Pinpoint the cell where the given text exists, returning its (X, Y) midpoint coordinate. 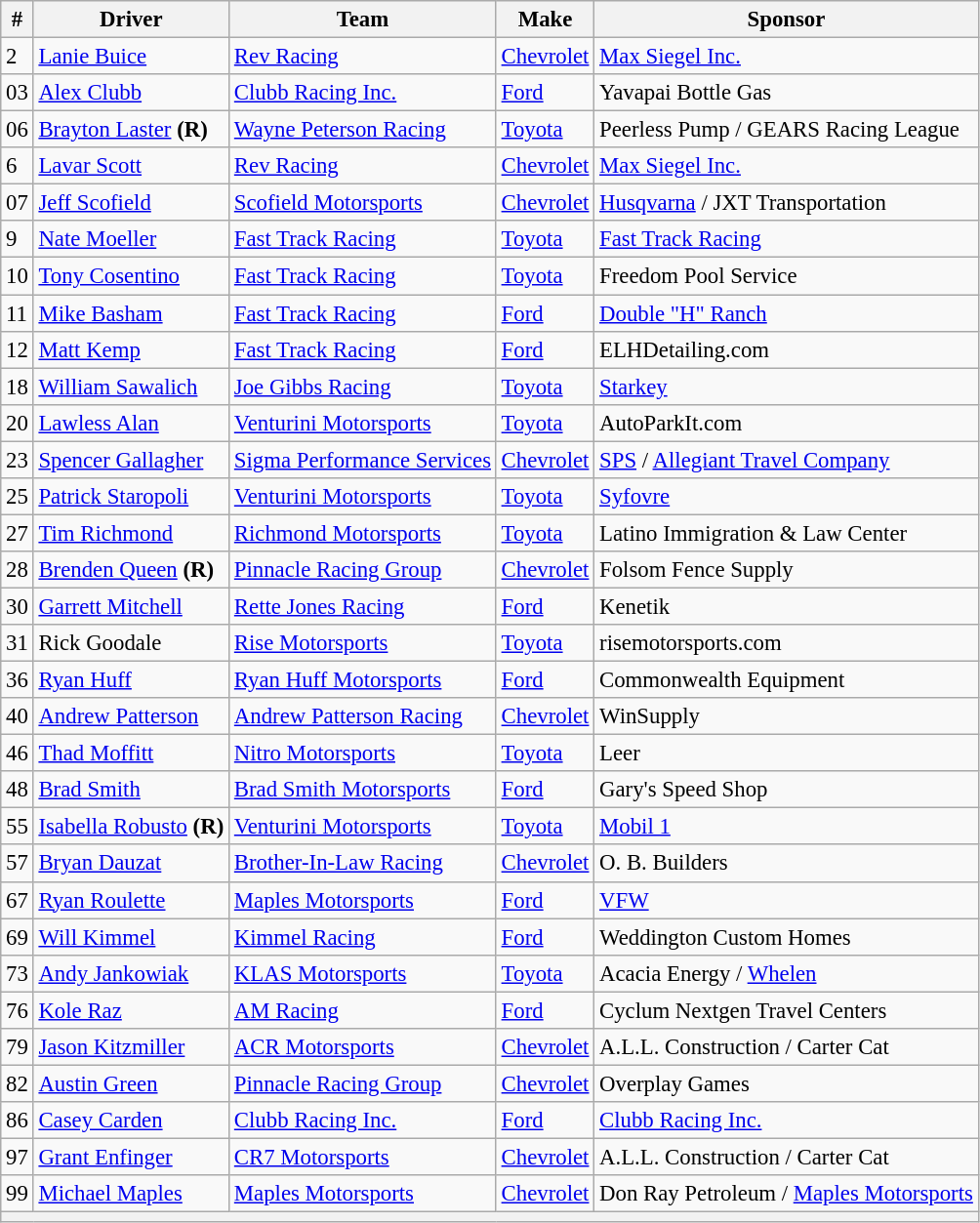
WinSupply (787, 716)
Ryan Roulette (131, 900)
Driver (131, 20)
Alex Clubb (131, 93)
Garrett Mitchell (131, 606)
06 (18, 130)
Spencer Gallagher (131, 460)
03 (18, 93)
Scofield Motorsports (363, 203)
Patrick Staropoli (131, 497)
11 (18, 313)
Rette Jones Racing (363, 606)
ELHDetailing.com (787, 349)
SPS / Allegiant Travel Company (787, 460)
Overplay Games (787, 1083)
Richmond Motorsports (363, 533)
Ryan Huff (131, 680)
William Sawalich (131, 387)
AM Racing (363, 1010)
Team (363, 20)
Weddington Custom Homes (787, 937)
Sigma Performance Services (363, 460)
86 (18, 1121)
10 (18, 276)
Ryan Huff Motorsports (363, 680)
20 (18, 423)
99 (18, 1194)
Andrew Patterson (131, 716)
AutoParkIt.com (787, 423)
Mike Basham (131, 313)
Kenetik (787, 606)
Syfovre (787, 497)
46 (18, 754)
Tim Richmond (131, 533)
Andrew Patterson Racing (363, 716)
18 (18, 387)
Matt Kemp (131, 349)
Rise Motorsports (363, 643)
Don Ray Petroleum / Maples Motorsports (787, 1194)
Lawless Alan (131, 423)
Cyclum Nextgen Travel Centers (787, 1010)
48 (18, 790)
Rick Goodale (131, 643)
69 (18, 937)
Isabella Robusto (R) (131, 827)
Leer (787, 754)
57 (18, 864)
Brad Smith Motorsports (363, 790)
Tony Cosentino (131, 276)
Michael Maples (131, 1194)
28 (18, 570)
Andy Jankowiak (131, 973)
Starkey (787, 387)
Will Kimmel (131, 937)
KLAS Motorsports (363, 973)
Kole Raz (131, 1010)
40 (18, 716)
Grant Enfinger (131, 1157)
79 (18, 1047)
Freedom Pool Service (787, 276)
Gary's Speed Shop (787, 790)
31 (18, 643)
Folsom Fence Supply (787, 570)
Peerless Pump / GEARS Racing League (787, 130)
76 (18, 1010)
30 (18, 606)
36 (18, 680)
Wayne Peterson Racing (363, 130)
2 (18, 57)
Acacia Energy / Whelen (787, 973)
Brenden Queen (R) (131, 570)
Jeff Scofield (131, 203)
Latino Immigration & Law Center (787, 533)
25 (18, 497)
Brad Smith (131, 790)
Make (545, 20)
23 (18, 460)
CR7 Motorsports (363, 1157)
82 (18, 1083)
Kimmel Racing (363, 937)
Nitro Motorsports (363, 754)
12 (18, 349)
27 (18, 533)
Double "H" Ranch (787, 313)
97 (18, 1157)
Joe Gibbs Racing (363, 387)
risemotorsports.com (787, 643)
Lanie Buice (131, 57)
VFW (787, 900)
Lavar Scott (131, 166)
73 (18, 973)
Casey Carden (131, 1121)
Mobil 1 (787, 827)
Commonwealth Equipment (787, 680)
Nate Moeller (131, 239)
9 (18, 239)
Austin Green (131, 1083)
Husqvarna / JXT Transportation (787, 203)
Thad Moffitt (131, 754)
Sponsor (787, 20)
6 (18, 166)
Brayton Laster (R) (131, 130)
Bryan Dauzat (131, 864)
67 (18, 900)
55 (18, 827)
O. B. Builders (787, 864)
ACR Motorsports (363, 1047)
Brother-In-Law Racing (363, 864)
Yavapai Bottle Gas (787, 93)
# (18, 20)
07 (18, 203)
Jason Kitzmiller (131, 1047)
